Detect which cell encompasses the target text, then output its [x, y] center coordinate. 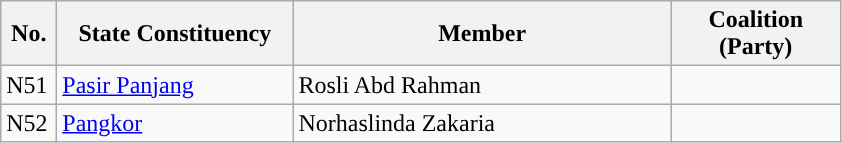
State Constituency [175, 34]
Coalition (Party) [756, 34]
Norhaslinda Zakaria [482, 123]
N51 [29, 85]
N52 [29, 123]
Rosli Abd Rahman [482, 85]
Pangkor [175, 123]
Pasir Panjang [175, 85]
Member [482, 34]
No. [29, 34]
